Scan for the cell matching the given text and deliver its [X, Y] coordinate at center. 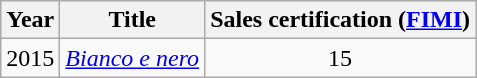
2015 [30, 58]
Year [30, 20]
Title [132, 20]
Sales certification (FIMI) [340, 20]
15 [340, 58]
Bianco e nero [132, 58]
